Provide the (x, y) coordinate of the cell's center where the given text is located.  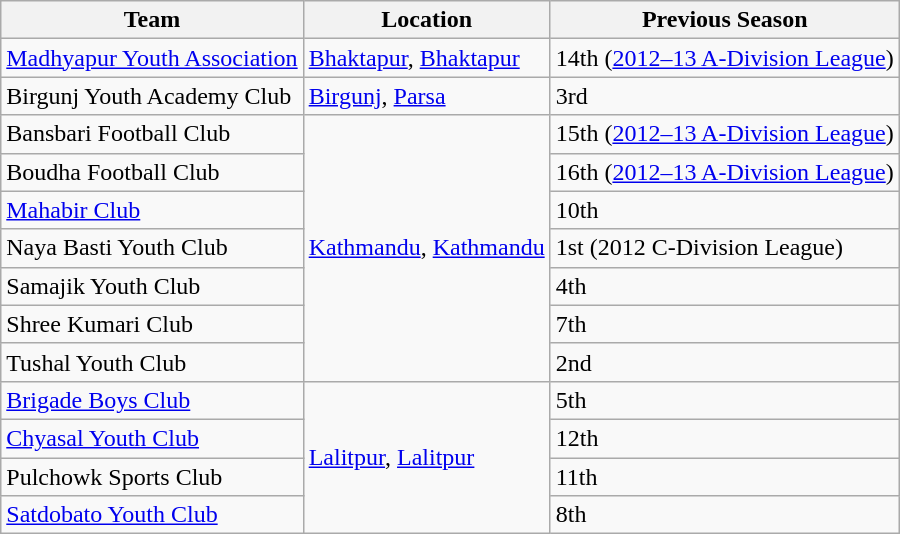
Brigade Boys Club (152, 400)
Chyasal Youth Club (152, 438)
Boudha Football Club (152, 172)
12th (724, 438)
10th (724, 210)
3rd (724, 96)
Bansbari Football Club (152, 134)
4th (724, 286)
Madhyapur Youth Association (152, 58)
Shree Kumari Club (152, 324)
Satdobato Youth Club (152, 515)
14th (2012–13 A-Division League) (724, 58)
Birgunj, Parsa (426, 96)
1st (2012 C-Division League) (724, 248)
Location (426, 20)
11th (724, 477)
Team (152, 20)
Bhaktapur, Bhaktapur (426, 58)
Lalitpur, Lalitpur (426, 457)
16th (2012–13 A-Division League) (724, 172)
2nd (724, 362)
Tushal Youth Club (152, 362)
8th (724, 515)
Pulchowk Sports Club (152, 477)
Previous Season (724, 20)
15th (2012–13 A-Division League) (724, 134)
5th (724, 400)
Birgunj Youth Academy Club (152, 96)
Naya Basti Youth Club (152, 248)
7th (724, 324)
Samajik Youth Club (152, 286)
Mahabir Club (152, 210)
Kathmandu, Kathmandu (426, 248)
